Extract the (x, y) coordinate from the center of the cell holding the provided text.  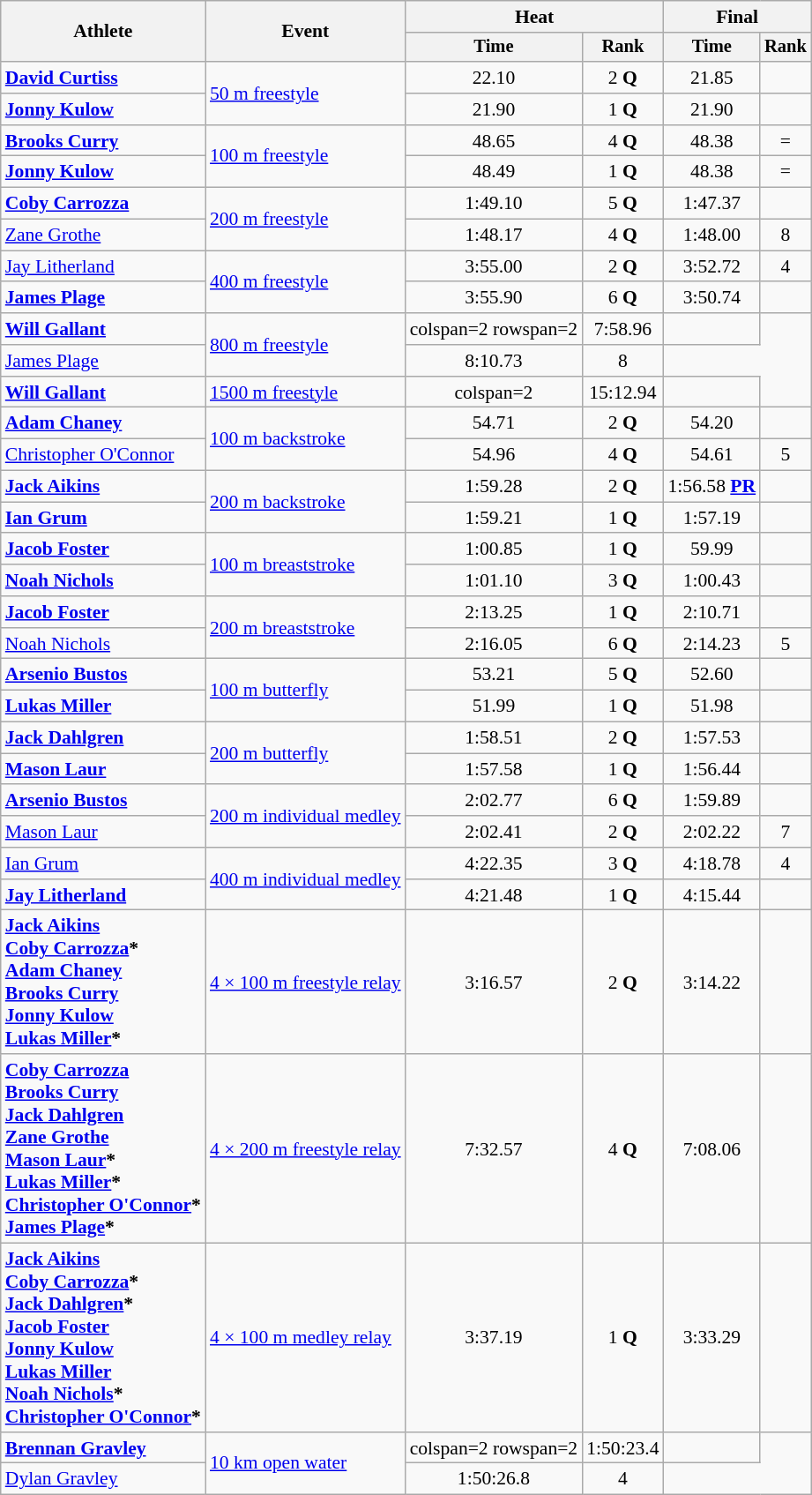
53.21 (494, 675)
3:55.90 (494, 298)
200 m butterfly (305, 753)
10 km open water (305, 1464)
7 (786, 832)
50 m freestyle (305, 93)
1:56.58 PR (712, 487)
3:16.57 (494, 983)
Lukas Miller (103, 706)
800 m freestyle (305, 344)
1:00.43 (712, 580)
4:22.35 (494, 863)
4:21.48 (494, 895)
1:57.19 (712, 518)
Brooks Curry (103, 141)
3:14.22 (712, 983)
Coby CarrozzaBrooks CurryJack DahlgrenZane GrotheMason Laur*Lukas Miller*Christopher O'Connor*James Plage* (103, 1148)
2:10.71 (712, 612)
100 m backstroke (305, 439)
1:00.85 (494, 549)
2:02.77 (494, 801)
15:12.94 (622, 392)
1:48.00 (712, 235)
400 m freestyle (305, 282)
59.99 (712, 549)
1:57.53 (712, 738)
1:47.37 (712, 204)
54.96 (494, 455)
54.71 (494, 423)
Adam Chaney (103, 423)
1:01.10 (494, 580)
3:37.19 (494, 1338)
52.60 (712, 675)
100 m freestyle (305, 157)
54.20 (712, 423)
1:59.89 (712, 801)
48.65 (494, 141)
2:02.41 (494, 832)
200 m individual medley (305, 817)
4 × 100 m freestyle relay (305, 983)
Brennan Gravley (103, 1448)
Zane Grothe (103, 235)
3:55.00 (494, 266)
4:18.78 (712, 863)
Dylan Gravley (103, 1479)
1:59.28 (494, 487)
4 × 100 m medley relay (305, 1338)
1:59.21 (494, 518)
200 m freestyle (305, 219)
51.99 (494, 706)
4:15.44 (712, 895)
51.98 (712, 706)
4 × 200 m freestyle relay (305, 1148)
7:58.96 (622, 329)
200 m backstroke (305, 503)
100 m breaststroke (305, 564)
48.49 (494, 172)
1:49.10 (494, 204)
1500 m freestyle (305, 392)
Final (737, 17)
1:48.17 (494, 235)
Jack AikinsCoby Carrozza*Adam ChaneyBrooks CurryJonny KulowLukas Miller* (103, 983)
100 m butterfly (305, 690)
Christopher O'Connor (103, 455)
7:08.06 (712, 1148)
colspan=2 (494, 392)
21.85 (712, 78)
Coby Carrozza (103, 204)
2:16.05 (494, 644)
54.61 (712, 455)
David Curtiss (103, 78)
400 m individual medley (305, 878)
3:52.72 (712, 266)
2:14.23 (712, 644)
22.10 (494, 78)
2:02.22 (712, 832)
Event (305, 32)
1:50:23.4 (622, 1448)
1:56.44 (712, 769)
200 m breaststroke (305, 628)
7:32.57 (494, 1148)
Heat (534, 17)
2:13.25 (494, 612)
8:10.73 (494, 361)
Athlete (103, 32)
1:50:26.8 (494, 1479)
1:57.58 (494, 769)
3:50.74 (712, 298)
Jack Dahlgren (103, 738)
Jack AikinsCoby Carrozza*Jack Dahlgren*Jacob FosterJonny KulowLukas MillerNoah Nichols*Christopher O'Connor* (103, 1338)
Jack Aikins (103, 487)
3:33.29 (712, 1338)
1:58.51 (494, 738)
